From the cell containing the given text, extract its center point as [x, y] coordinate. 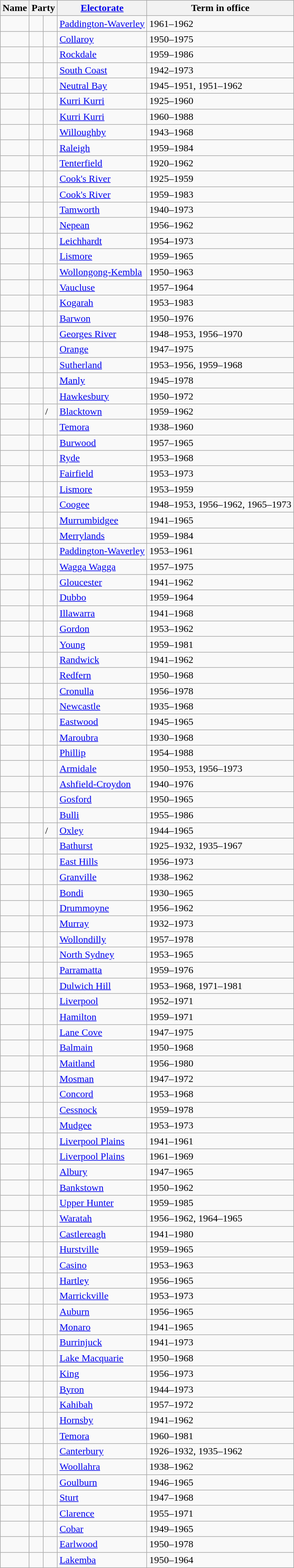
1953–1961 [220, 551]
1950–1965 [220, 799]
East Hills [102, 861]
1953–1956, 1959–1968 [220, 365]
Auburn [102, 1312]
Gosford [102, 799]
Dubbo [102, 598]
Raleigh [102, 148]
1952–1971 [220, 1001]
Albury [102, 1172]
Clarence [102, 1513]
1925–1960 [220, 101]
Mosman [102, 1079]
Sutherland [102, 365]
Bulli [102, 815]
1953–1983 [220, 303]
Orange [102, 349]
1947–1968 [220, 1498]
Neutral Bay [102, 86]
Castlereagh [102, 1234]
1935–1968 [220, 707]
1941–1980 [220, 1234]
1959–1986 [220, 55]
Maroubra [102, 738]
1959–1971 [220, 1017]
Ryde [102, 458]
Gordon [102, 629]
Hamilton [102, 1017]
1941–1961 [220, 1141]
Cessnock [102, 1110]
Hurstville [102, 1250]
Collaroy [102, 39]
1960–1981 [220, 1435]
1950–1962 [220, 1188]
Kahibah [102, 1405]
1948–1953, 1956–1970 [220, 334]
1957–1972 [220, 1405]
Waratah [102, 1219]
Name [15, 8]
1925–1932, 1935–1967 [220, 846]
Merrylands [102, 536]
Illawarra [102, 613]
Burwood [102, 442]
1945–1965 [220, 722]
1932–1973 [220, 923]
1950–1953, 1956–1973 [220, 769]
1920–1962 [220, 163]
Hornsby [102, 1420]
Coogee [102, 505]
Monaro [102, 1327]
1930–1968 [220, 738]
1955–1986 [220, 815]
1948–1953, 1956–1962, 1965–1973 [220, 505]
Redfern [102, 675]
1945–1978 [220, 380]
Electorate [102, 8]
Drummoyne [102, 908]
Parramatta [102, 970]
1942–1973 [220, 70]
1959–1964 [220, 598]
Byron [102, 1389]
Lakemba [102, 1560]
1957–1975 [220, 567]
1925–1959 [220, 179]
1954–1988 [220, 753]
Manly [102, 380]
1959–1981 [220, 644]
Leichhardt [102, 241]
Hawkesbury [102, 396]
1940–1973 [220, 210]
Granville [102, 877]
Lake Macquarie [102, 1358]
1959–1983 [220, 194]
1956–1980 [220, 1063]
Goulburn [102, 1482]
1950–1964 [220, 1560]
1947–1972 [220, 1079]
Ashfield-Croydon [102, 784]
1950–1976 [220, 318]
Term in office [220, 8]
1956–1962, 1964–1965 [220, 1219]
1960–1988 [220, 117]
Lane Cove [102, 1032]
1959–1976 [220, 970]
1930–1965 [220, 892]
1944–1965 [220, 830]
1953–1963 [220, 1265]
Balmain [102, 1048]
Willoughby [102, 132]
Fairfield [102, 474]
1956–1978 [220, 691]
1959–1978 [220, 1110]
1943–1968 [220, 132]
1953–1965 [220, 955]
Dulwich Hill [102, 986]
Barwon [102, 318]
Cobar [102, 1529]
1938–1960 [220, 427]
Bathurst [102, 846]
1959–1962 [220, 411]
Vaucluse [102, 287]
Newcastle [102, 707]
King [102, 1374]
Casino [102, 1265]
Bondi [102, 892]
Mudgee [102, 1125]
Kogarah [102, 303]
Upper Hunter [102, 1203]
Murrumbidgee [102, 520]
1950–1978 [220, 1544]
Earlwood [102, 1544]
Tenterfield [102, 163]
1947–1965 [220, 1172]
Hartley [102, 1281]
1957–1978 [220, 939]
Randwick [102, 660]
1941–1968 [220, 613]
Armidale [102, 769]
Gloucester [102, 582]
Liverpool [102, 1001]
Sturt [102, 1498]
1953–1962 [220, 629]
1950–1975 [220, 39]
1945–1951, 1951–1962 [220, 86]
Eastwood [102, 722]
Blacktown [102, 411]
North Sydney [102, 955]
Canterbury [102, 1451]
Young [102, 644]
Wollondilly [102, 939]
1950–1972 [220, 396]
Phillip [102, 753]
1946–1965 [220, 1482]
Georges River [102, 334]
1949–1965 [220, 1529]
Nepean [102, 225]
Woollahra [102, 1467]
1950–1963 [220, 272]
Marrickville [102, 1296]
Cronulla [102, 691]
Wollongong-Kembla [102, 272]
1944–1973 [220, 1389]
1955–1971 [220, 1513]
South Coast [102, 70]
Wagga Wagga [102, 567]
1940–1976 [220, 784]
1953–1968, 1971–1981 [220, 986]
1961–1969 [220, 1156]
1926–1932, 1935–1962 [220, 1451]
1941–1973 [220, 1343]
Concord [102, 1094]
1954–1973 [220, 241]
1957–1964 [220, 287]
Party [43, 8]
1957–1965 [220, 442]
Rockdale [102, 55]
Oxley [102, 830]
1959–1985 [220, 1203]
Bankstown [102, 1188]
1961–1962 [220, 24]
Tamworth [102, 210]
Burrinjuck [102, 1343]
Maitland [102, 1063]
1953–1959 [220, 489]
Murray [102, 923]
